Capture the cell that displays the provided text and extract its [x, y] central coordinate. 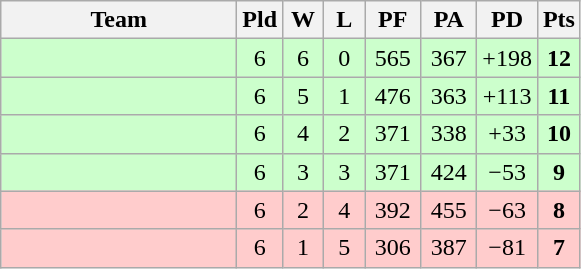
424 [449, 172]
−53 [508, 172]
10 [558, 134]
+33 [508, 134]
L [344, 20]
Pld [260, 20]
Pts [558, 20]
565 [393, 58]
392 [393, 210]
PA [449, 20]
PD [508, 20]
476 [393, 96]
W [304, 20]
8 [558, 210]
306 [393, 248]
9 [558, 172]
PF [393, 20]
−63 [508, 210]
7 [558, 248]
363 [449, 96]
338 [449, 134]
+198 [508, 58]
455 [449, 210]
Team [119, 20]
387 [449, 248]
−81 [508, 248]
367 [449, 58]
0 [344, 58]
12 [558, 58]
11 [558, 96]
+113 [508, 96]
